Return (x, y) of the center of cell containing provided text 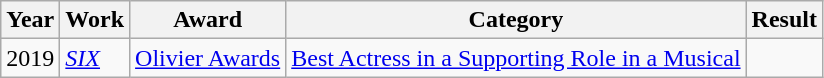
2019 (30, 58)
Year (30, 20)
Result (784, 20)
Best Actress in a Supporting Role in a Musical (516, 58)
Olivier Awards (208, 58)
Work (95, 20)
SIX (95, 58)
Award (208, 20)
Category (516, 20)
